From the cell containing the given text, extract its center point as (X, Y) coordinate. 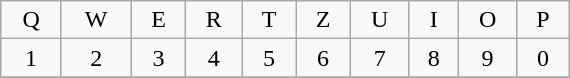
4 (214, 58)
0 (542, 58)
R (214, 20)
1 (31, 58)
E (159, 20)
3 (159, 58)
Q (31, 20)
Z (323, 20)
W (96, 20)
T (269, 20)
P (542, 20)
O (488, 20)
U (380, 20)
I (433, 20)
5 (269, 58)
6 (323, 58)
2 (96, 58)
9 (488, 58)
7 (380, 58)
8 (433, 58)
